Determine the (x, y) coordinate at the center of the cell enclosing the given text.  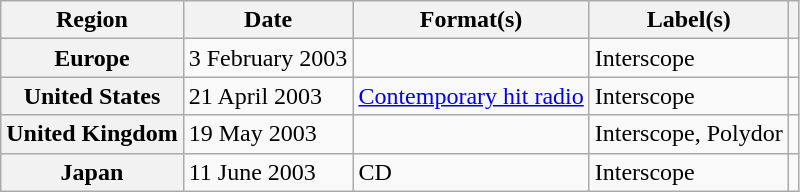
Japan (92, 172)
United States (92, 96)
Format(s) (471, 20)
Contemporary hit radio (471, 96)
Europe (92, 58)
United Kingdom (92, 134)
Interscope, Polydor (688, 134)
21 April 2003 (268, 96)
3 February 2003 (268, 58)
Region (92, 20)
Date (268, 20)
11 June 2003 (268, 172)
Label(s) (688, 20)
CD (471, 172)
19 May 2003 (268, 134)
